Capture the cell that displays the provided text and extract its [x, y] central coordinate. 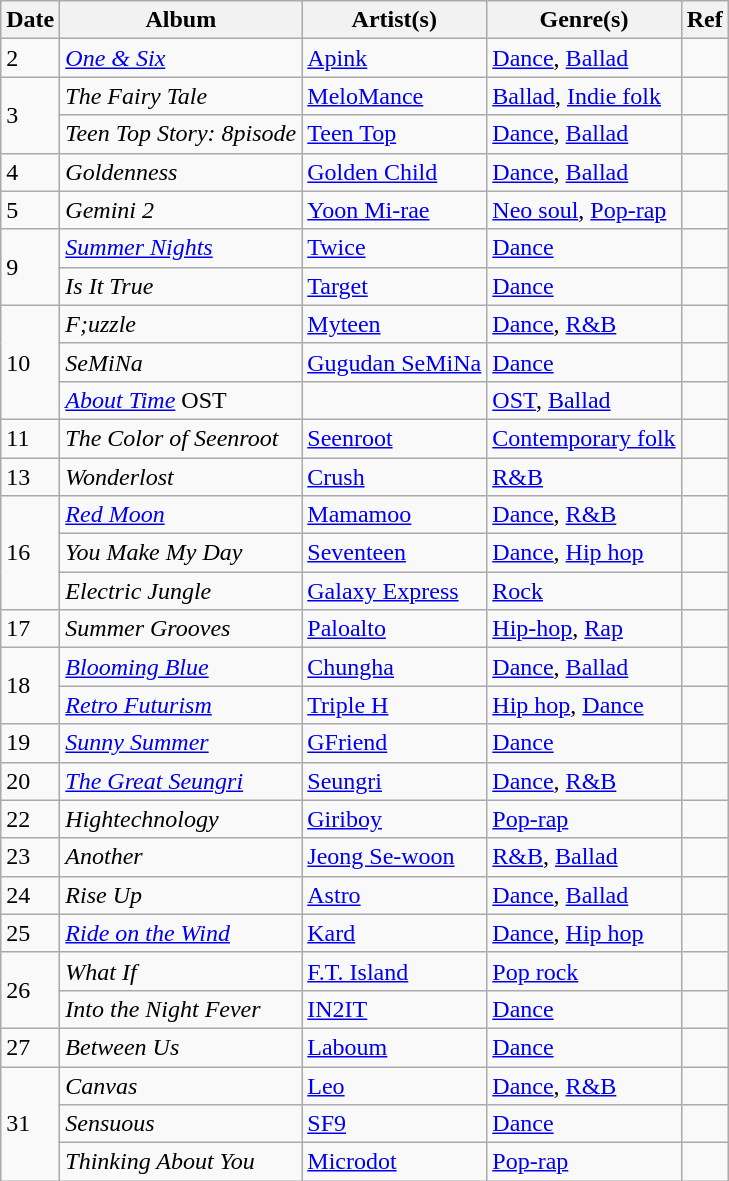
OST, Ballad [584, 400]
Retro Futurism [181, 705]
Jeong Se-woon [394, 857]
Ride on the Wind [181, 933]
Target [394, 286]
Teen Top Story: 8pisode [181, 134]
Seungri [394, 781]
17 [30, 629]
25 [30, 933]
F;uzzle [181, 324]
20 [30, 781]
Chungha [394, 667]
The Fairy Tale [181, 96]
Sensuous [181, 1124]
SeMiNa [181, 362]
26 [30, 990]
Goldenness [181, 172]
Red Moon [181, 515]
You Make My Day [181, 553]
Leo [394, 1085]
Genre(s) [584, 20]
11 [30, 438]
What If [181, 971]
R&B [584, 477]
13 [30, 477]
Hightechnology [181, 819]
Seventeen [394, 553]
Ballad, Indie folk [584, 96]
Hip hop, Dance [584, 705]
10 [30, 362]
Another [181, 857]
Neo soul, Pop-rap [584, 210]
Pop rock [584, 971]
23 [30, 857]
SF9 [394, 1124]
3 [30, 115]
The Color of Seenroot [181, 438]
Kard [394, 933]
Electric Jungle [181, 591]
Hip-hop, Rap [584, 629]
Triple H [394, 705]
18 [30, 686]
Twice [394, 248]
GFriend [394, 743]
Gemini 2 [181, 210]
Gugudan SeMiNa [394, 362]
24 [30, 895]
MeloMance [394, 96]
Rock [584, 591]
Sunny Summer [181, 743]
Thinking About You [181, 1162]
Ref [704, 20]
Giriboy [394, 819]
4 [30, 172]
Microdot [394, 1162]
9 [30, 267]
Mamamoo [394, 515]
Laboum [394, 1047]
5 [30, 210]
Blooming Blue [181, 667]
Apink [394, 58]
About Time OST [181, 400]
Canvas [181, 1085]
Rise Up [181, 895]
27 [30, 1047]
The Great Seungri [181, 781]
Contemporary folk [584, 438]
16 [30, 553]
Is It True [181, 286]
Between Us [181, 1047]
Summer Nights [181, 248]
R&B, Ballad [584, 857]
Into the Night Fever [181, 1009]
Date [30, 20]
Seenroot [394, 438]
Album [181, 20]
Crush [394, 477]
Yoon Mi-rae [394, 210]
Paloalto [394, 629]
F.T. Island [394, 971]
Artist(s) [394, 20]
One & Six [181, 58]
31 [30, 1123]
Summer Grooves [181, 629]
2 [30, 58]
Golden Child [394, 172]
Myteen [394, 324]
Astro [394, 895]
19 [30, 743]
IN2IT [394, 1009]
Galaxy Express [394, 591]
Wonderlost [181, 477]
Teen Top [394, 134]
22 [30, 819]
